Return the [x, y] coordinate for the center point of the cell that contains the specified text.  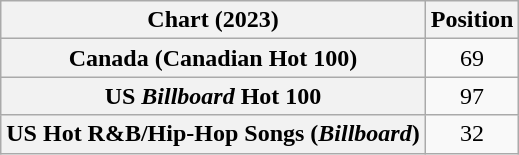
Position [472, 20]
69 [472, 58]
Canada (Canadian Hot 100) [213, 58]
32 [472, 134]
US Hot R&B/Hip-Hop Songs (Billboard) [213, 134]
Chart (2023) [213, 20]
US Billboard Hot 100 [213, 96]
97 [472, 96]
